Pinpoint the cell where the given text exists, returning its (X, Y) midpoint coordinate. 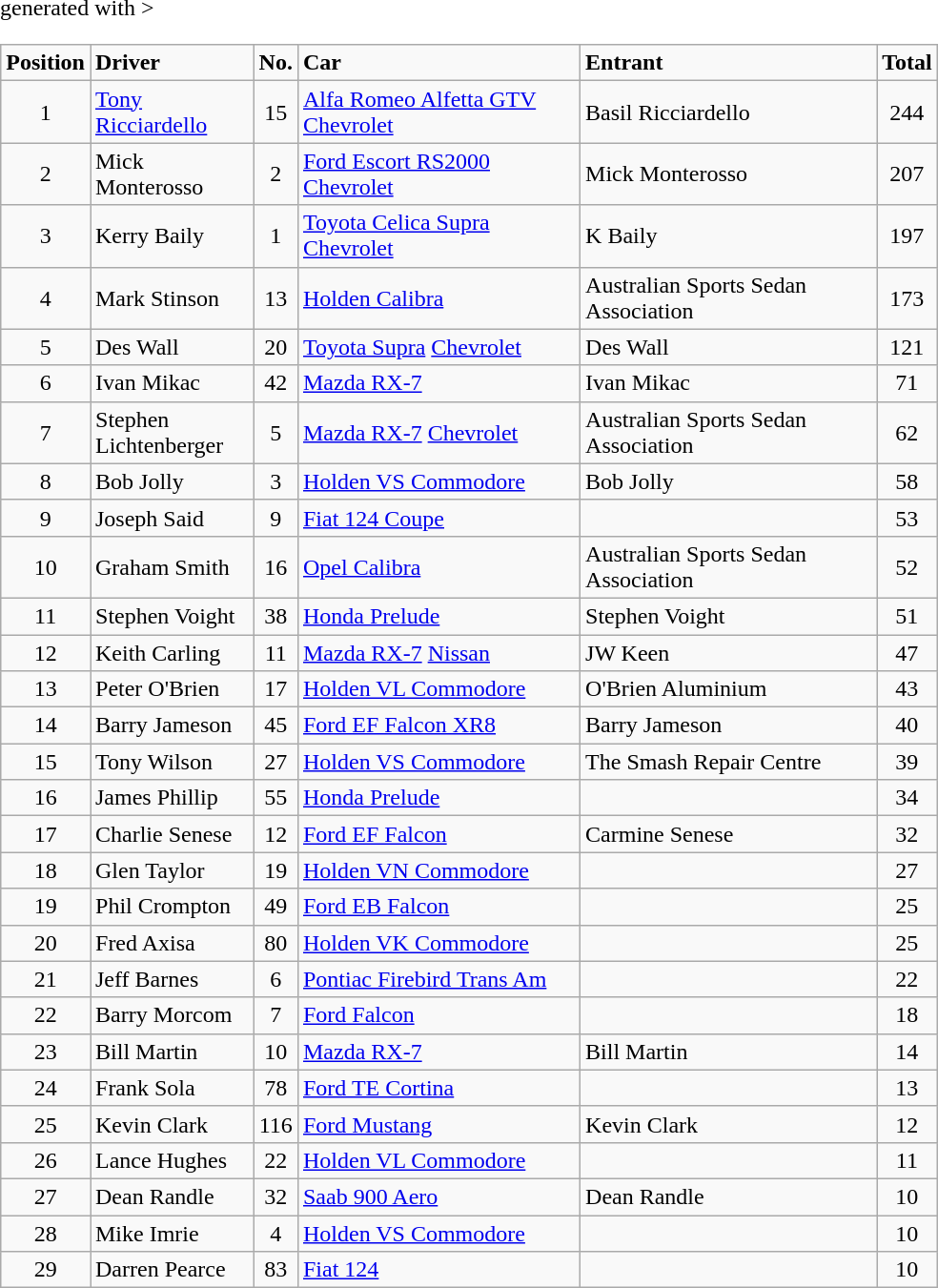
Peter O'Brien (172, 689)
47 (907, 653)
121 (907, 347)
K Baily (728, 236)
Position (46, 63)
26 (46, 1160)
52 (907, 566)
Ford TE Cortina (438, 1088)
Fiat 124 Coupe (438, 518)
45 (275, 726)
23 (46, 1052)
Lance Hughes (172, 1160)
Darren Pearce (172, 1270)
The Smash Repair Centre (728, 762)
Kerry Baily (172, 236)
Mazda RX-7 Chevrolet (438, 433)
Ford Escort RS2000 Chevrolet (438, 174)
78 (275, 1088)
Phil Crompton (172, 907)
197 (907, 236)
Graham Smith (172, 566)
83 (275, 1270)
Mazda RX-7 Nissan (438, 653)
Saab 900 Aero (438, 1196)
Tony Ricciardello (172, 112)
Glen Taylor (172, 870)
39 (907, 762)
Carmine Senese (728, 834)
53 (907, 518)
Pontiac Firebird Trans Am (438, 979)
58 (907, 481)
Car (438, 63)
Ford Mustang (438, 1124)
116 (275, 1124)
24 (46, 1088)
34 (907, 798)
Basil Ricciardello (728, 112)
Ford EF Falcon (438, 834)
Ford EB Falcon (438, 907)
Entrant (728, 63)
Mark Stinson (172, 297)
38 (275, 616)
Opel Calibra (438, 566)
Stephen Lichtenberger (172, 433)
51 (907, 616)
40 (907, 726)
Tony Wilson (172, 762)
O'Brien Aluminium (728, 689)
55 (275, 798)
43 (907, 689)
49 (275, 907)
Driver (172, 63)
JW Keen (728, 653)
71 (907, 383)
207 (907, 174)
29 (46, 1270)
Fred Axisa (172, 943)
Alfa Romeo Alfetta GTV Chevrolet (438, 112)
Ford EF Falcon XR8 (438, 726)
Barry Morcom (172, 1015)
Keith Carling (172, 653)
Toyota Celica Supra Chevrolet (438, 236)
28 (46, 1233)
173 (907, 297)
Holden VN Commodore (438, 870)
Holden Calibra (438, 297)
Joseph Said (172, 518)
62 (907, 433)
Total (907, 63)
Toyota Supra Chevrolet (438, 347)
James Phillip (172, 798)
Holden VK Commodore (438, 943)
Mike Imrie (172, 1233)
80 (275, 943)
Frank Sola (172, 1088)
Ford Falcon (438, 1015)
Fiat 124 (438, 1270)
42 (275, 383)
Charlie Senese (172, 834)
Jeff Barnes (172, 979)
21 (46, 979)
244 (907, 112)
No. (275, 63)
8 (46, 481)
